Locate the cell with the specified text and output its [X, Y] center coordinate. 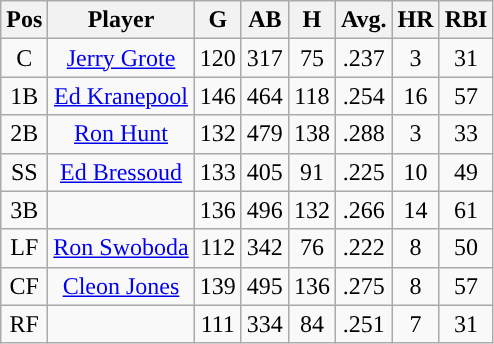
496 [264, 210]
111 [218, 324]
76 [312, 248]
479 [264, 134]
HR [416, 20]
317 [264, 58]
C [24, 58]
146 [218, 96]
Ron Hunt [121, 134]
.275 [364, 286]
342 [264, 248]
14 [416, 210]
10 [416, 172]
H [312, 20]
133 [218, 172]
Jerry Grote [121, 58]
Player [121, 20]
1B [24, 96]
RF [24, 324]
7 [416, 324]
Pos [24, 20]
138 [312, 134]
.225 [364, 172]
91 [312, 172]
334 [264, 324]
Cleon Jones [121, 286]
Avg. [364, 20]
.222 [364, 248]
75 [312, 58]
2B [24, 134]
61 [466, 210]
AB [264, 20]
Ron Swoboda [121, 248]
118 [312, 96]
495 [264, 286]
CF [24, 286]
120 [218, 58]
.254 [364, 96]
405 [264, 172]
Ed Bressoud [121, 172]
.237 [364, 58]
139 [218, 286]
49 [466, 172]
112 [218, 248]
464 [264, 96]
3B [24, 210]
84 [312, 324]
G [218, 20]
RBI [466, 20]
LF [24, 248]
.266 [364, 210]
.288 [364, 134]
16 [416, 96]
.251 [364, 324]
33 [466, 134]
Ed Kranepool [121, 96]
50 [466, 248]
SS [24, 172]
